Return [x, y] of the center of cell containing provided text 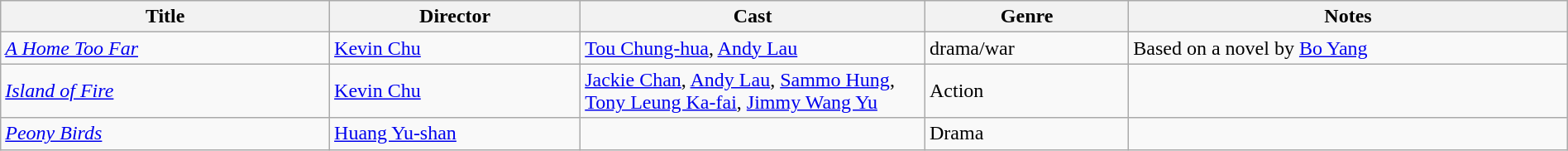
A Home Too Far [165, 48]
Tou Chung-hua, Andy Lau [753, 48]
Jackie Chan, Andy Lau, Sammo Hung, Tony Leung Ka-fai, Jimmy Wang Yu [753, 91]
Title [165, 17]
Peony Birds [165, 134]
Director [455, 17]
Drama [1026, 134]
Notes [1348, 17]
Based on a novel by Bo Yang [1348, 48]
Island of Fire [165, 91]
Action [1026, 91]
Huang Yu-shan [455, 134]
drama/war [1026, 48]
Genre [1026, 17]
Cast [753, 17]
